Find where the given text appears and provide that cell's center as (X, Y) coordinate. 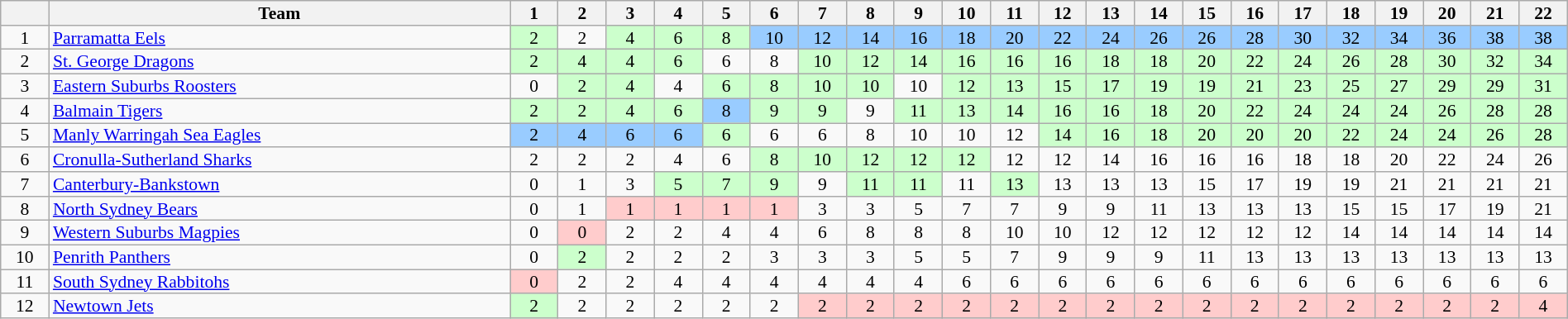
St. George Dragons (280, 62)
36 (1447, 38)
31 (1543, 87)
Western Suburbs Magpies (280, 233)
North Sydney Bears (280, 209)
South Sydney Rabbitohs (280, 282)
25 (1350, 87)
Team (280, 13)
27 (1398, 87)
Manly Warringah Sea Eagles (280, 136)
Balmain Tigers (280, 111)
Cronulla-Sutherland Sharks (280, 159)
Newtown Jets (280, 307)
23 (1303, 87)
Penrith Panthers (280, 258)
Canterbury-Bankstown (280, 184)
Parramatta Eels (280, 38)
Eastern Suburbs Roosters (280, 87)
